Find where the given text appears and provide that cell's center as [X, Y] coordinate. 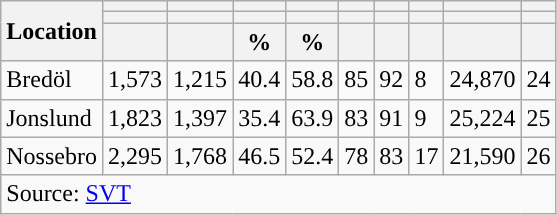
40.4 [260, 80]
52.4 [312, 156]
25 [538, 118]
1,397 [200, 118]
24 [538, 80]
46.5 [260, 156]
63.9 [312, 118]
Nossebro [52, 156]
Jonslund [52, 118]
85 [356, 80]
24,870 [482, 80]
Source: SVT [278, 194]
1,768 [200, 156]
26 [538, 156]
25,224 [482, 118]
1,823 [134, 118]
92 [392, 80]
21,590 [482, 156]
1,215 [200, 80]
8 [426, 80]
1,573 [134, 80]
78 [356, 156]
91 [392, 118]
2,295 [134, 156]
Location [52, 31]
9 [426, 118]
Bredöl [52, 80]
35.4 [260, 118]
58.8 [312, 80]
17 [426, 156]
